Search for the cell housing the specified text and yield its (X, Y) center coordinate. 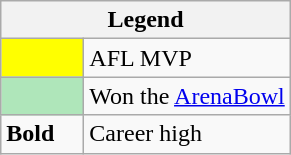
Bold (42, 134)
Won the ArenaBowl (187, 96)
AFL MVP (187, 58)
Legend (146, 20)
Career high (187, 134)
